Extract the (X, Y) coordinate from the center of the cell holding the provided text.  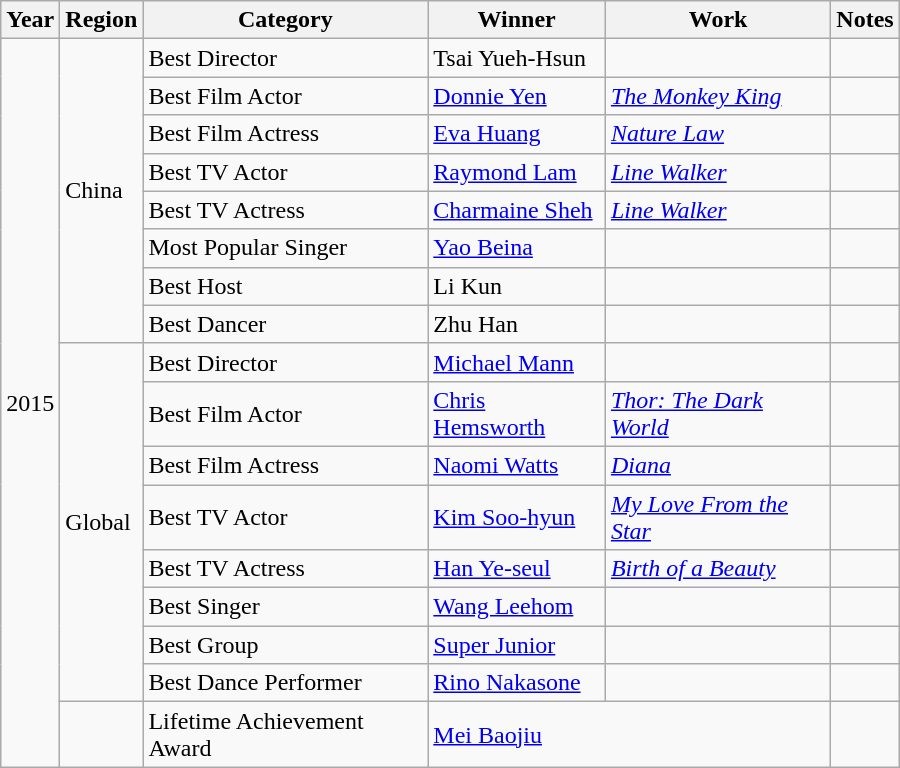
My Love From the Star (718, 516)
Best Dancer (286, 324)
Zhu Han (517, 324)
Nature Law (718, 134)
Charmaine Sheh (517, 210)
Wang Leehom (517, 607)
Eva Huang (517, 134)
Donnie Yen (517, 96)
China (102, 191)
Birth of a Beauty (718, 569)
Super Junior (517, 645)
2015 (30, 403)
Naomi Watts (517, 465)
Yao Beina (517, 248)
Region (102, 20)
Global (102, 522)
Category (286, 20)
Work (718, 20)
Year (30, 20)
Raymond Lam (517, 172)
Kim Soo-hyun (517, 516)
Best Singer (286, 607)
The Monkey King (718, 96)
Mei Baojiu (630, 734)
Most Popular Singer (286, 248)
Michael Mann (517, 362)
Li Kun (517, 286)
Winner (517, 20)
Rino Nakasone (517, 683)
Notes (865, 20)
Best Dance Performer (286, 683)
Chris Hemsworth (517, 414)
Tsai Yueh-Hsun (517, 58)
Lifetime Achievement Award (286, 734)
Diana (718, 465)
Thor: The Dark World (718, 414)
Han Ye-seul (517, 569)
Best Group (286, 645)
Best Host (286, 286)
